Find where the given text appears and provide that cell's center as (X, Y) coordinate. 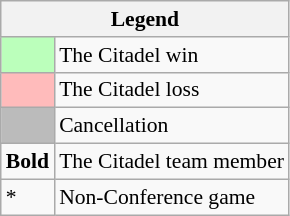
The Citadel team member (172, 162)
The Citadel loss (172, 90)
Legend (145, 19)
Non-Conference game (172, 197)
Cancellation (172, 126)
* (28, 197)
The Citadel win (172, 55)
Bold (28, 162)
